Output the (x, y) coordinate of the center of the cell containing the given text.  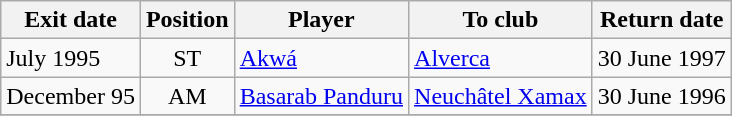
Exit date (71, 20)
Alverca (501, 58)
Neuchâtel Xamax (501, 96)
December 95 (71, 96)
Akwá (321, 58)
Basarab Panduru (321, 96)
To club (501, 20)
Return date (662, 20)
ST (187, 58)
July 1995 (71, 58)
30 June 1997 (662, 58)
AM (187, 96)
Position (187, 20)
30 June 1996 (662, 96)
Player (321, 20)
